From the cell containing the given text, extract its center point as [X, Y] coordinate. 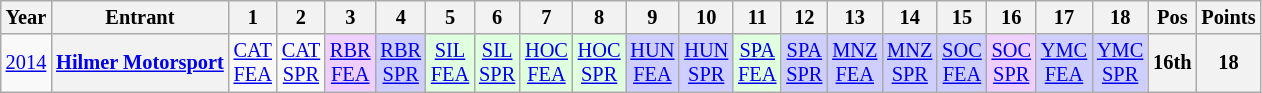
RBRFEA [350, 63]
SPAFEA [757, 63]
MNZSPR [910, 63]
Entrant [140, 17]
2 [301, 17]
15 [962, 17]
SILFEA [450, 63]
SPASPR [804, 63]
4 [400, 17]
16th [1172, 63]
SOCFEA [962, 63]
YMCFEA [1064, 63]
6 [497, 17]
8 [600, 17]
HOCSPR [600, 63]
16 [1012, 17]
14 [910, 17]
CATSPR [301, 63]
Hilmer Motorsport [140, 63]
Year [26, 17]
Points [1228, 17]
1 [253, 17]
3 [350, 17]
HOCFEA [546, 63]
MNZFEA [854, 63]
11 [757, 17]
2014 [26, 63]
9 [653, 17]
RBRSPR [400, 63]
13 [854, 17]
HUNSPR [706, 63]
7 [546, 17]
17 [1064, 17]
12 [804, 17]
HUNFEA [653, 63]
5 [450, 17]
Pos [1172, 17]
SILSPR [497, 63]
10 [706, 17]
CATFEA [253, 63]
SOCSPR [1012, 63]
YMCSPR [1120, 63]
